Search for the cell housing the specified text and yield its (X, Y) center coordinate. 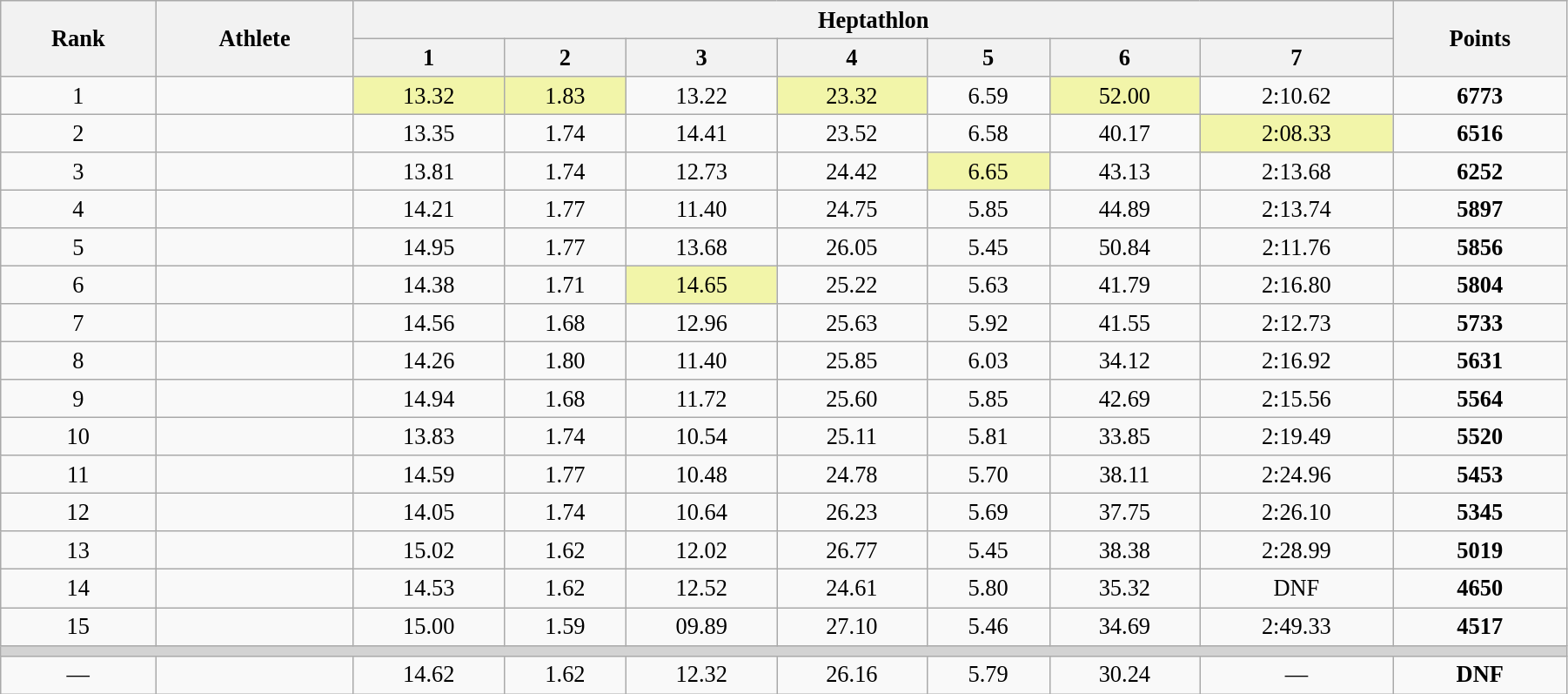
15.00 (428, 626)
6773 (1479, 95)
10.48 (701, 475)
14.26 (428, 360)
2:16.92 (1297, 360)
4650 (1479, 589)
14.53 (428, 589)
12.52 (701, 589)
23.52 (853, 133)
37.75 (1124, 512)
14 (78, 589)
5.80 (988, 589)
Points (1479, 38)
13.83 (428, 436)
6.03 (988, 360)
14.38 (428, 285)
5.70 (988, 475)
2:11.76 (1297, 247)
6.65 (988, 172)
2:28.99 (1297, 550)
11 (78, 475)
52.00 (1124, 95)
40.17 (1124, 133)
6.58 (988, 133)
5.92 (988, 323)
2:08.33 (1297, 133)
Athlete (255, 38)
5.69 (988, 512)
12.96 (701, 323)
4517 (1479, 626)
6.59 (988, 95)
25.11 (853, 436)
11.72 (701, 399)
1.80 (566, 360)
13.81 (428, 172)
2:19.49 (1297, 436)
9 (78, 399)
2:10.62 (1297, 95)
1.83 (566, 95)
26.05 (853, 247)
25.22 (853, 285)
14.21 (428, 209)
5856 (1479, 247)
10 (78, 436)
25.85 (853, 360)
2:15.56 (1297, 399)
34.12 (1124, 360)
26.77 (853, 550)
34.69 (1124, 626)
2:12.73 (1297, 323)
14.41 (701, 133)
13.32 (428, 95)
24.78 (853, 475)
5804 (1479, 285)
13.22 (701, 95)
14.62 (428, 675)
5.46 (988, 626)
24.75 (853, 209)
Heptathlon (874, 19)
10.64 (701, 512)
5520 (1479, 436)
15.02 (428, 550)
10.54 (701, 436)
14.56 (428, 323)
42.69 (1124, 399)
12 (78, 512)
15 (78, 626)
33.85 (1124, 436)
38.38 (1124, 550)
2:13.68 (1297, 172)
24.61 (853, 589)
12.02 (701, 550)
8 (78, 360)
38.11 (1124, 475)
13.68 (701, 247)
25.63 (853, 323)
2:24.96 (1297, 475)
2:16.80 (1297, 285)
30.24 (1124, 675)
5631 (1479, 360)
6516 (1479, 133)
26.16 (853, 675)
12.32 (701, 675)
13 (78, 550)
Rank (78, 38)
44.89 (1124, 209)
6252 (1479, 172)
2:13.74 (1297, 209)
12.73 (701, 172)
14.95 (428, 247)
5453 (1479, 475)
5.81 (988, 436)
24.42 (853, 172)
13.35 (428, 133)
23.32 (853, 95)
1.71 (566, 285)
41.79 (1124, 285)
5.63 (988, 285)
27.10 (853, 626)
5733 (1479, 323)
41.55 (1124, 323)
5019 (1479, 550)
09.89 (701, 626)
5345 (1479, 512)
14.05 (428, 512)
26.23 (853, 512)
5564 (1479, 399)
5.79 (988, 675)
14.65 (701, 285)
2:26.10 (1297, 512)
5897 (1479, 209)
1.59 (566, 626)
2:49.33 (1297, 626)
25.60 (853, 399)
14.59 (428, 475)
50.84 (1124, 247)
35.32 (1124, 589)
14.94 (428, 399)
43.13 (1124, 172)
